Detect which cell encompasses the target text, then output its (X, Y) center coordinate. 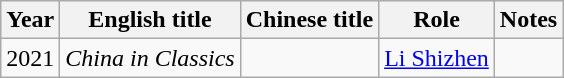
China in Classics (150, 58)
English title (150, 20)
Li Shizhen (437, 58)
Chinese title (309, 20)
Notes (528, 20)
2021 (30, 58)
Role (437, 20)
Year (30, 20)
